Provide the (x, y) coordinate of the cell's center where the given text is located.  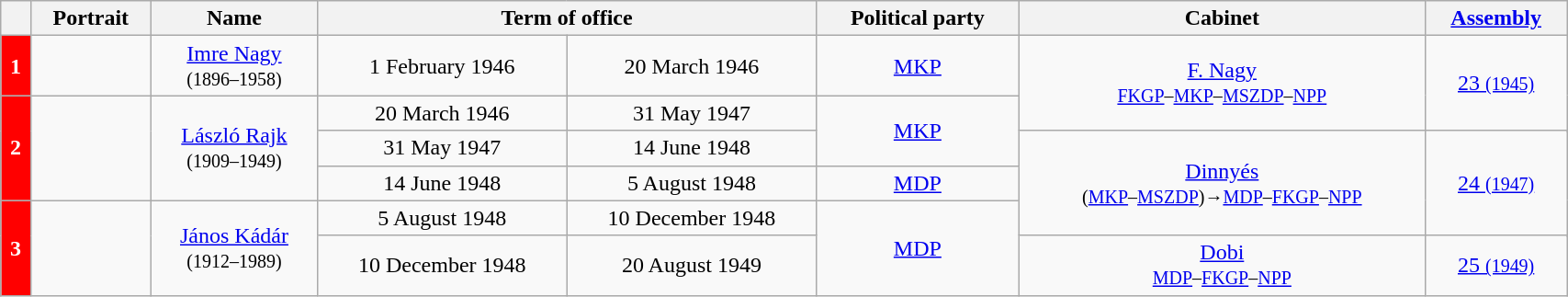
1 February 1946 (442, 66)
Name (233, 18)
DobiMDP–FKGP–NPP (1222, 265)
Political party (918, 18)
Assembly (1496, 18)
2 (16, 148)
Portrait (90, 18)
Dinnyés(MKP–MSZDP)→MDP–FKGP–NPP (1222, 183)
20 August 1949 (692, 265)
1 (16, 66)
F. NagyFKGP–MKP–MSZDP–NPP (1222, 83)
23 (1945) (1496, 83)
Imre Nagy(1896–1958) (233, 66)
3 (16, 248)
Cabinet (1222, 18)
László Rajk(1909–1949) (233, 148)
24 (1947) (1496, 183)
János Kádár(1912–1989) (233, 248)
Term of office (566, 18)
25 (1949) (1496, 265)
